Identify which cell holds the provided text, then report its (x, y) central coordinate. 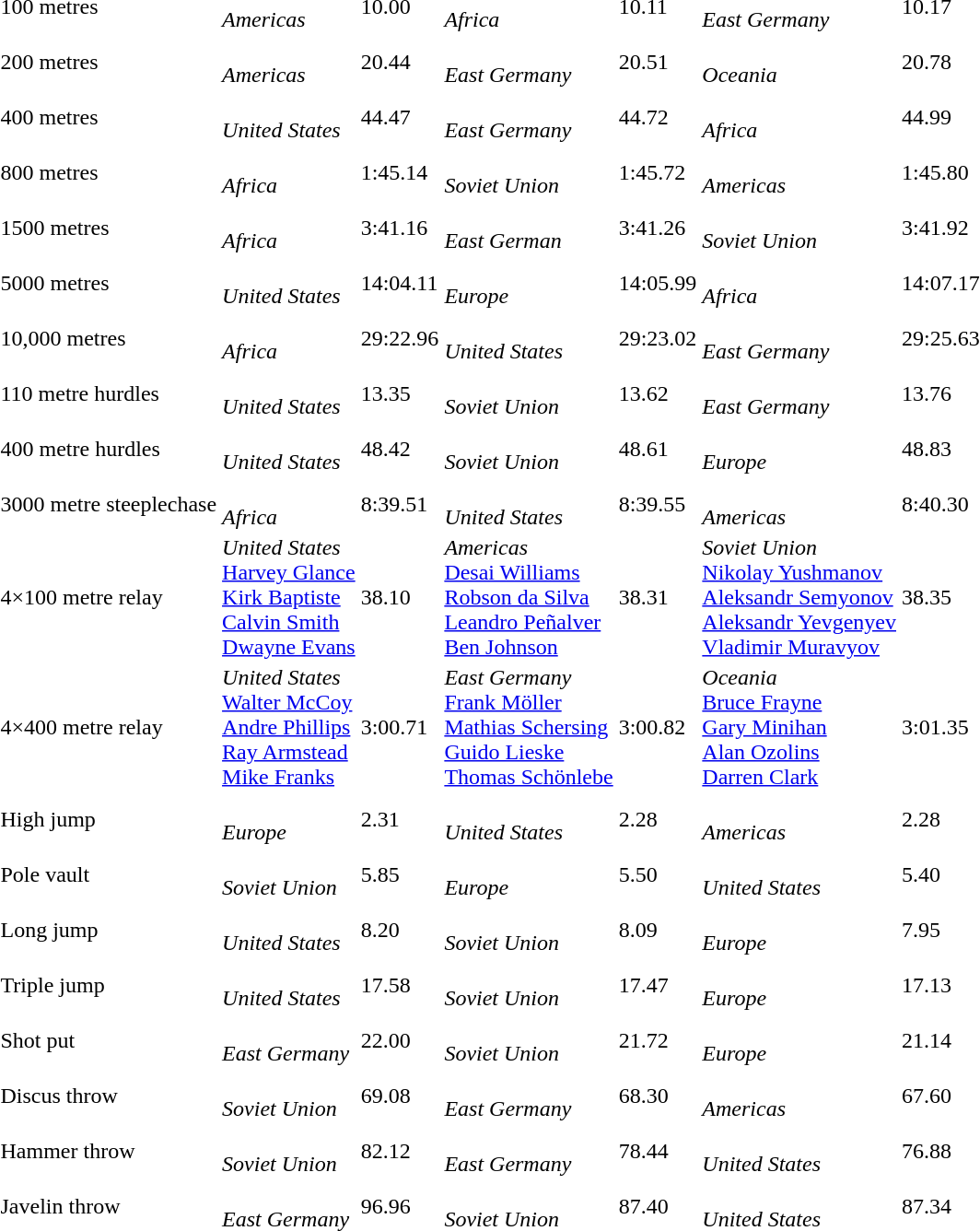
5.50 (658, 875)
44.72 (658, 118)
48.61 (658, 450)
17.47 (658, 986)
20.44 (400, 63)
1:45.72 (658, 173)
AmericasDesai WilliamsRobson da SilvaLeandro PeñalverBen Johnson (529, 597)
East GermanyFrank MöllerMathias SchersingGuido LieskeThomas Schönlebe (529, 727)
44.47 (400, 118)
8:39.51 (400, 505)
2.31 (400, 820)
East German (529, 229)
OceaniaBruce FrayneGary MinihanAlan OzolinsDarren Clark (799, 727)
20.51 (658, 63)
68.30 (658, 1096)
2.28 (658, 820)
United StatesHarvey GlanceKirk BaptisteCalvin SmithDwayne Evans (289, 597)
69.08 (400, 1096)
3:41.16 (400, 229)
21.72 (658, 1041)
5.85 (400, 875)
13.35 (400, 394)
United StatesWalter McCoyAndre PhillipsRay ArmsteadMike Franks (289, 727)
17.58 (400, 986)
13.62 (658, 394)
1:45.14 (400, 173)
Soviet UnionNikolay YushmanovAleksandr SemyonovAleksandr YevgenyevVladimir Muravyov (799, 597)
29:22.96 (400, 339)
29:23.02 (658, 339)
3:00.82 (658, 727)
48.42 (400, 450)
14:05.99 (658, 284)
38.10 (400, 597)
14:04.11 (400, 284)
8.09 (658, 931)
82.12 (400, 1152)
3:41.26 (658, 229)
22.00 (400, 1041)
Oceania (799, 63)
3:00.71 (400, 727)
78.44 (658, 1152)
8.20 (400, 931)
38.31 (658, 597)
8:39.55 (658, 505)
